Return (x, y) of the center of cell containing provided text 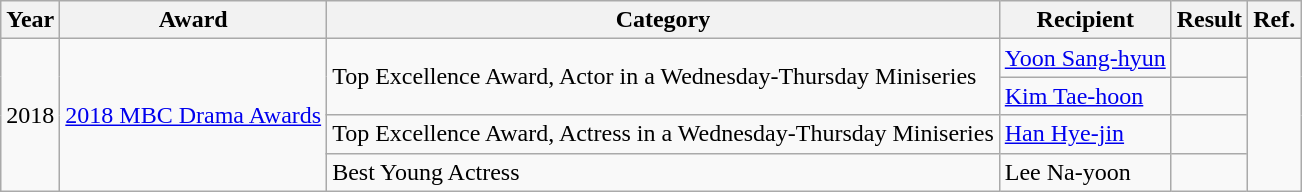
Result (1209, 20)
Award (194, 20)
2018 (30, 115)
Kim Tae-hoon (1085, 96)
Category (664, 20)
Yoon Sang-hyun (1085, 58)
Recipient (1085, 20)
Top Excellence Award, Actress in a Wednesday-Thursday Miniseries (664, 134)
Ref. (1274, 20)
Year (30, 20)
2018 MBC Drama Awards (194, 115)
Top Excellence Award, Actor in a Wednesday-Thursday Miniseries (664, 77)
Han Hye-jin (1085, 134)
Lee Na-yoon (1085, 172)
Best Young Actress (664, 172)
